Determine the [x, y] coordinate at the center of the cell enclosing the given text.  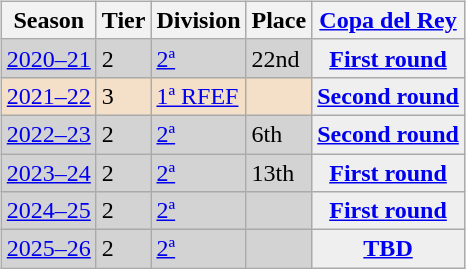
Place [279, 20]
1ª RFEF [198, 96]
6th [279, 134]
Season [48, 20]
2023–24 [48, 173]
2021–22 [48, 96]
TBD [388, 249]
13th [279, 173]
Tier [124, 20]
2024–25 [48, 211]
2022–23 [48, 134]
2025–26 [48, 249]
3 [124, 96]
2020–21 [48, 58]
Division [198, 20]
Copa del Rey [388, 20]
22nd [279, 58]
